Search for the cell housing the specified text and yield its [X, Y] center coordinate. 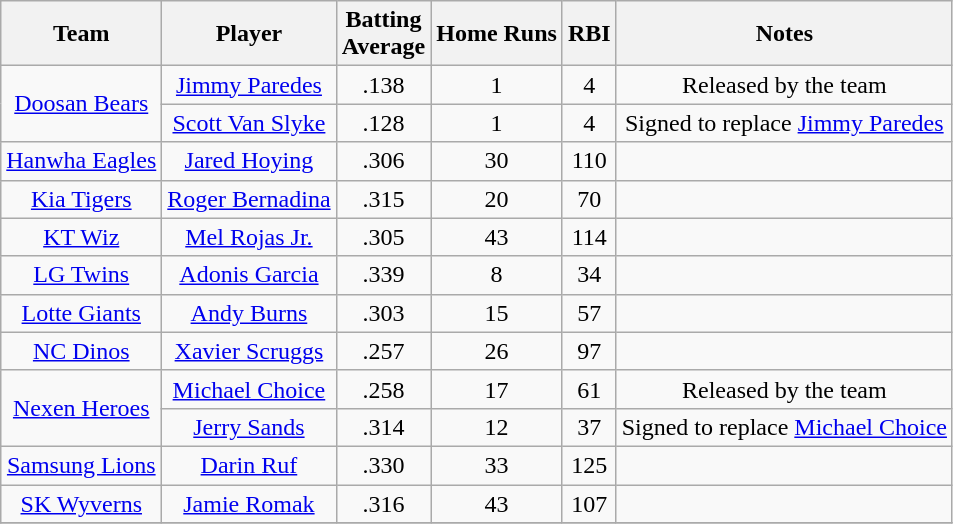
26 [497, 351]
70 [589, 199]
110 [589, 161]
.305 [384, 237]
SK Wyverns [82, 503]
NC Dinos [82, 351]
Home Runs [497, 34]
Doosan Bears [82, 104]
Signed to replace Jimmy Paredes [784, 123]
.138 [384, 85]
Adonis Garcia [249, 275]
.339 [384, 275]
.257 [384, 351]
Jerry Sands [249, 427]
Nexen Heroes [82, 408]
.258 [384, 389]
Jimmy Paredes [249, 85]
97 [589, 351]
Signed to replace Michael Choice [784, 427]
37 [589, 427]
Jared Hoying [249, 161]
.303 [384, 313]
Darin Ruf [249, 465]
.306 [384, 161]
Player [249, 34]
34 [589, 275]
12 [497, 427]
.128 [384, 123]
30 [497, 161]
125 [589, 465]
8 [497, 275]
Michael Choice [249, 389]
Samsung Lions [82, 465]
.316 [384, 503]
33 [497, 465]
Roger Bernadina [249, 199]
Scott Van Slyke [249, 123]
57 [589, 313]
RBI [589, 34]
61 [589, 389]
KT Wiz [82, 237]
.315 [384, 199]
Team [82, 34]
114 [589, 237]
.330 [384, 465]
17 [497, 389]
15 [497, 313]
Lotte Giants [82, 313]
Andy Burns [249, 313]
Notes [784, 34]
Mel Rojas Jr. [249, 237]
Jamie Romak [249, 503]
107 [589, 503]
Xavier Scruggs [249, 351]
Kia Tigers [82, 199]
LG Twins [82, 275]
20 [497, 199]
BattingAverage [384, 34]
Hanwha Eagles [82, 161]
.314 [384, 427]
